Return the (X, Y) coordinate for the center point of the cell that contains the specified text.  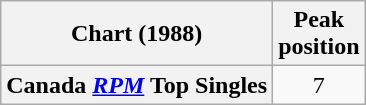
Chart (1988) (137, 34)
Canada RPM Top Singles (137, 85)
7 (319, 85)
Peakposition (319, 34)
